Identify which cell holds the provided text, then report its (X, Y) central coordinate. 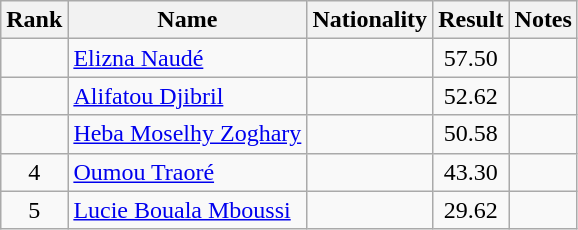
Elizna Naudé (188, 58)
Name (188, 20)
Nationality (370, 20)
Lucie Bouala Mboussi (188, 210)
Result (471, 20)
50.58 (471, 134)
4 (34, 172)
Heba Moselhy Zoghary (188, 134)
29.62 (471, 210)
Oumou Traoré (188, 172)
43.30 (471, 172)
52.62 (471, 96)
Notes (543, 20)
Rank (34, 20)
5 (34, 210)
Alifatou Djibril (188, 96)
57.50 (471, 58)
